Capture the cell that displays the provided text and extract its [X, Y] central coordinate. 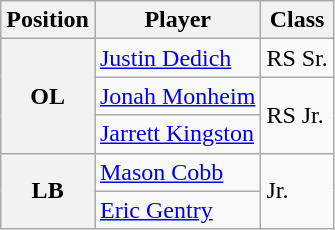
Jonah Monheim [177, 96]
Player [177, 20]
Justin Dedich [177, 58]
Position [48, 20]
LB [48, 191]
Eric Gentry [177, 210]
Class [297, 20]
RS Jr. [297, 115]
OL [48, 96]
Mason Cobb [177, 172]
RS Sr. [297, 58]
Jr. [297, 191]
Jarrett Kingston [177, 134]
